Return [X, Y] of the center of cell containing provided text 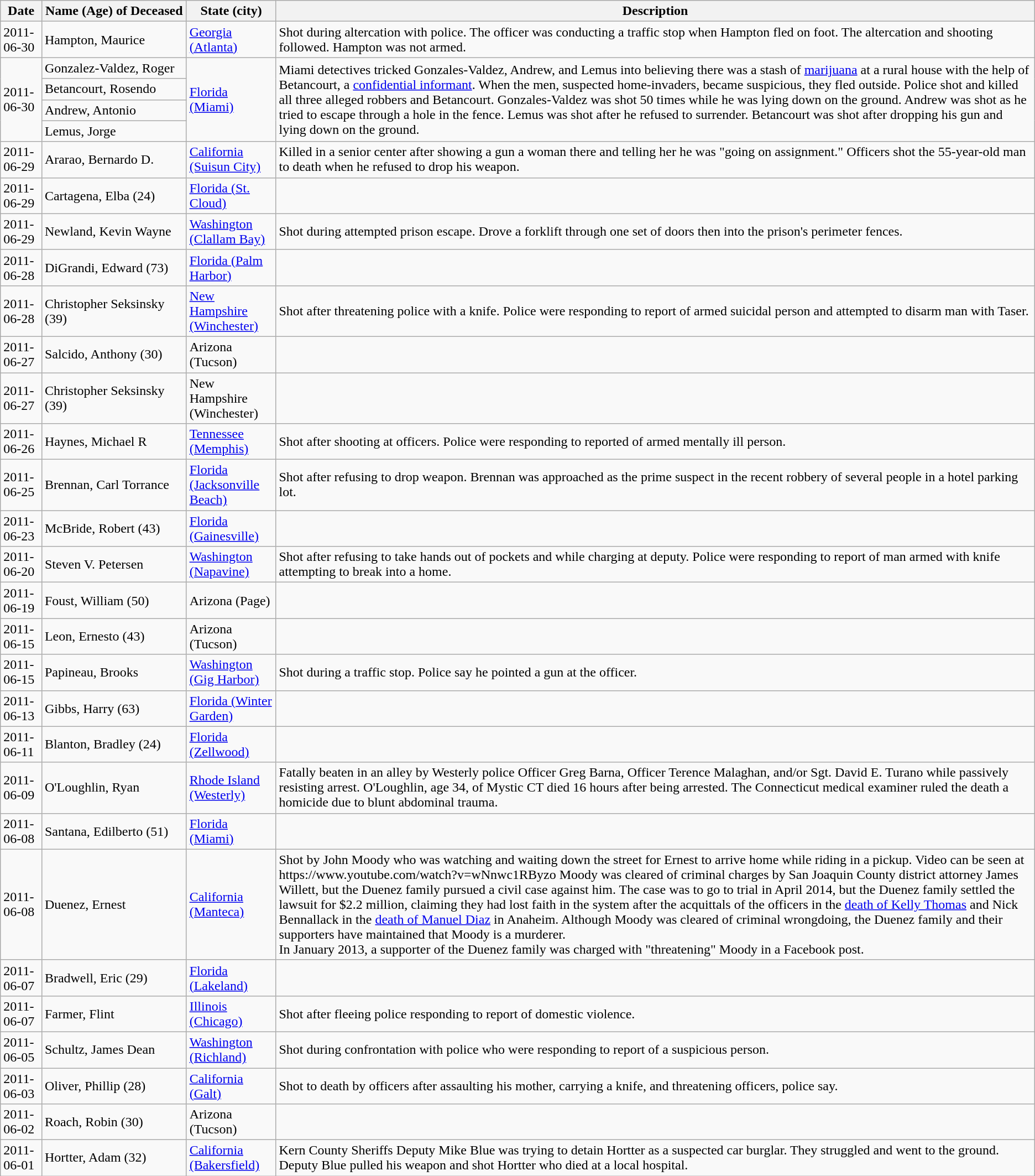
2011-06-05 [21, 1050]
2011-06-11 [21, 745]
O'Loughlin, Ryan [114, 788]
2011-06-02 [21, 1122]
Illinois (Chicago) [231, 1013]
Florida (Palm Harbor) [231, 268]
2011-06-25 [21, 485]
Oliver, Phillip (28) [114, 1085]
Bradwell, Eric (29) [114, 978]
Shot during attempted prison escape. Drove a forklift through one set of doors then into the prison's perimeter fences. [655, 231]
Shot after refusing to drop weapon. Brennan was approached as the prime suspect in the recent robbery of several people in a hotel parking lot. [655, 485]
Shot after threatening police with a knife. Police were responding to report of armed suicidal person and attempted to disarm man with Taser. [655, 311]
California (Galt) [231, 1085]
Washington (Clallam Bay) [231, 231]
Description [655, 11]
2011-06-01 [21, 1158]
Hortter, Adam (32) [114, 1158]
Brennan, Carl Torrance [114, 485]
2011-06-03 [21, 1085]
Washington (Richland) [231, 1050]
Gonzalez-Valdez, Roger [114, 68]
California (Manteca) [231, 904]
Florida (Jacksonville Beach) [231, 485]
Newland, Kevin Wayne [114, 231]
Shot to death by officers after assaulting his mother, carrying a knife, and threatening officers, police say. [655, 1085]
2011-06-23 [21, 529]
Betancourt, Rosendo [114, 89]
Haynes, Michael R [114, 441]
DiGrandi, Edward (73) [114, 268]
Tennessee (Memphis) [231, 441]
Schultz, James Dean [114, 1050]
Shot during confrontation with police who were responding to report of a suspicious person. [655, 1050]
Foust, William (50) [114, 601]
State (city) [231, 11]
Papineau, Brooks [114, 673]
Roach, Robin (30) [114, 1122]
Duenez, Ernest [114, 904]
California (Bakersfield) [231, 1158]
Georgia (Atlanta) [231, 40]
Date [21, 11]
Gibbs, Harry (63) [114, 708]
Name (Age) of Deceased [114, 11]
Washington (Napavine) [231, 564]
Florida (Lakeland) [231, 978]
Shot during a traffic stop. Police say he pointed a gun at the officer. [655, 673]
Hampton, Maurice [114, 40]
2011-06-20 [21, 564]
McBride, Robert (43) [114, 529]
Lemus, Jorge [114, 131]
Shot after shooting at officers. Police were responding to reported of armed mentally ill person. [655, 441]
Florida (Zellwood) [231, 745]
Florida (Gainesville) [231, 529]
2011-06-19 [21, 601]
Andrew, Antonio [114, 110]
Cartagena, Elba (24) [114, 196]
Arizona (Page) [231, 601]
Washington (Gig Harbor) [231, 673]
Shot after fleeing police responding to report of domestic violence. [655, 1013]
California (Suisun City) [231, 159]
Leon, Ernesto (43) [114, 636]
2011-06-26 [21, 441]
Salcido, Anthony (30) [114, 354]
Ararao, Bernardo D. [114, 159]
Blanton, Bradley (24) [114, 745]
Steven V. Petersen [114, 564]
2011-06-13 [21, 708]
Florida (Winter Garden) [231, 708]
Rhode Island (Westerly) [231, 788]
Florida (St. Cloud) [231, 196]
Santana, Edilberto (51) [114, 831]
Farmer, Flint [114, 1013]
2011-06-09 [21, 788]
